Detect which cell encompasses the target text, then output its [X, Y] center coordinate. 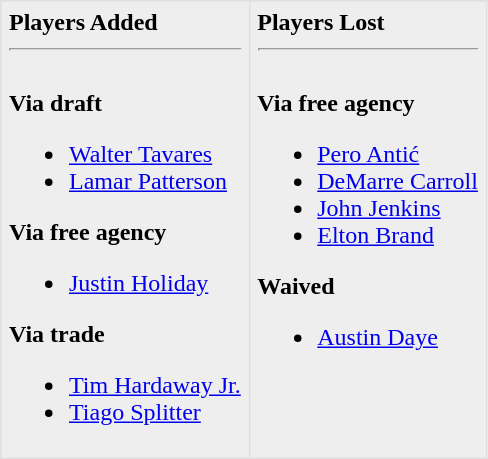
Players Added Via draftWalter TavaresLamar PattersonVia free agencyJustin HolidayVia tradeTim Hardaway Jr.Tiago Splitter [125, 230]
Players Lost Via free agencyPero AntićDeMarre CarrollJohn JenkinsElton BrandWaivedAustin Daye [368, 230]
